Find where the given text appears and provide that cell's center as (x, y) coordinate. 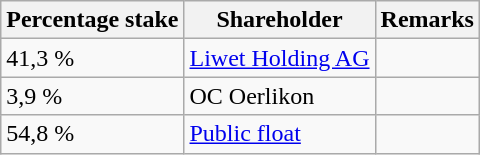
Percentage stake (92, 20)
3,9 % (92, 96)
OC Oerlikon (280, 96)
Public float (280, 134)
Liwet Holding AG (280, 58)
41,3 % (92, 58)
Shareholder (280, 20)
54,8 % (92, 134)
Remarks (427, 20)
